Output the (X, Y) coordinate of the center of the cell containing the given text.  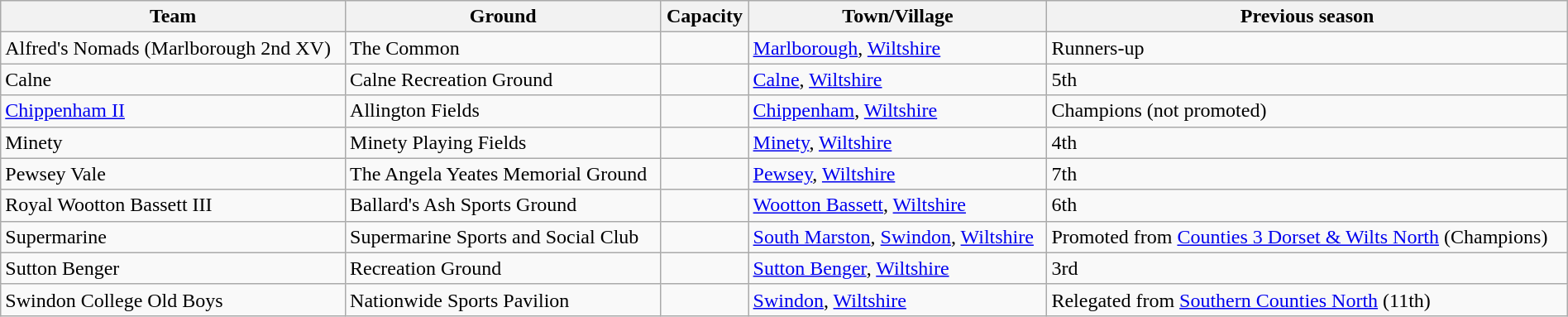
Minety, Wiltshire (898, 142)
Team (174, 17)
Calne (174, 79)
Allington Fields (503, 111)
Swindon College Old Boys (174, 300)
Marlborough, Wiltshire (898, 48)
Minety (174, 142)
Chippenham II (174, 111)
Sutton Benger, Wiltshire (898, 268)
Recreation Ground (503, 268)
5th (1307, 79)
Runners-up (1307, 48)
Promoted from Counties 3 Dorset & Wilts North (Champions) (1307, 237)
Pewsey, Wiltshire (898, 174)
Wootton Bassett, Wiltshire (898, 205)
Supermarine (174, 237)
Previous season (1307, 17)
The Common (503, 48)
Ground (503, 17)
3rd (1307, 268)
Nationwide Sports Pavilion (503, 300)
Royal Wootton Bassett III (174, 205)
Calne Recreation Ground (503, 79)
Supermarine Sports and Social Club (503, 237)
Chippenham, Wiltshire (898, 111)
Alfred's Nomads (Marlborough 2nd XV) (174, 48)
Calne, Wiltshire (898, 79)
Sutton Benger (174, 268)
Ballard's Ash Sports Ground (503, 205)
Swindon, Wiltshire (898, 300)
The Angela Yeates Memorial Ground (503, 174)
Pewsey Vale (174, 174)
Town/Village (898, 17)
South Marston, Swindon, Wiltshire (898, 237)
Relegated from Southern Counties North (11th) (1307, 300)
Champions (not promoted) (1307, 111)
4th (1307, 142)
Capacity (705, 17)
6th (1307, 205)
Minety Playing Fields (503, 142)
7th (1307, 174)
